Scan for the cell matching the given text and deliver its (X, Y) coordinate at center. 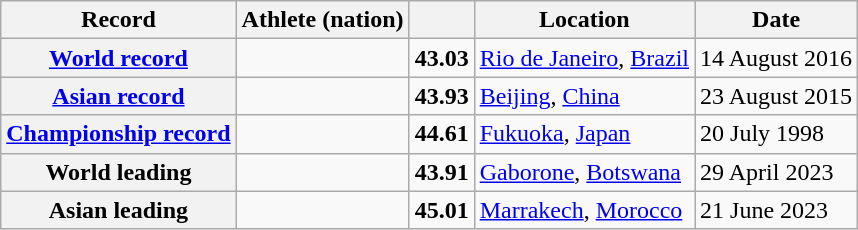
14 August 2016 (776, 58)
World leading (118, 172)
Athlete (nation) (322, 20)
Asian leading (118, 210)
Fukuoka, Japan (584, 134)
Date (776, 20)
21 June 2023 (776, 210)
44.61 (442, 134)
23 August 2015 (776, 96)
45.01 (442, 210)
43.03 (442, 58)
Gaborone, Botswana (584, 172)
20 July 1998 (776, 134)
43.93 (442, 96)
Record (118, 20)
Beijing, China (584, 96)
Location (584, 20)
Asian record (118, 96)
Rio de Janeiro, Brazil (584, 58)
World record (118, 58)
29 April 2023 (776, 172)
Marrakech, Morocco (584, 210)
43.91 (442, 172)
Championship record (118, 134)
